For the text-containing cell, return its midpoint in (X, Y) coordinate format. 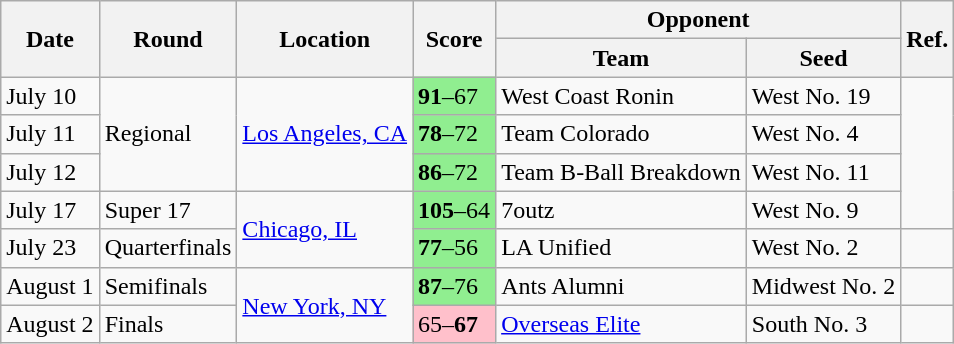
Semifinals (168, 286)
78–72 (454, 134)
Ref. (928, 39)
Team B-Ball Breakdown (622, 172)
West No. 4 (823, 134)
Ants Alumni (622, 286)
South No. 3 (823, 324)
Round (168, 39)
Chicago, IL (325, 229)
August 1 (50, 286)
July 17 (50, 210)
Overseas Elite (622, 324)
Location (325, 39)
July 23 (50, 248)
West No. 19 (823, 96)
July 11 (50, 134)
Finals (168, 324)
West Coast Ronin (622, 96)
Regional (168, 134)
Quarterfinals (168, 248)
65–67 (454, 324)
Super 17 (168, 210)
Opponent (698, 20)
Date (50, 39)
July 12 (50, 172)
West No. 9 (823, 210)
86–72 (454, 172)
Seed (823, 58)
Score (454, 39)
Team (622, 58)
105–64 (454, 210)
LA Unified (622, 248)
New York, NY (325, 305)
87–76 (454, 286)
August 2 (50, 324)
7outz (622, 210)
91–67 (454, 96)
Team Colorado (622, 134)
77–56 (454, 248)
July 10 (50, 96)
West No. 11 (823, 172)
Los Angeles, CA (325, 134)
West No. 2 (823, 248)
Midwest No. 2 (823, 286)
